Return the [X, Y] coordinate for the center point of the cell that contains the specified text.  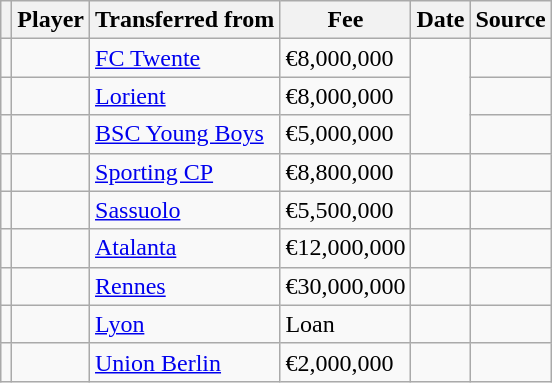
FC Twente [185, 58]
Atalanta [185, 248]
Sporting CP [185, 172]
€2,000,000 [346, 362]
Player [51, 20]
€8,800,000 [346, 172]
Rennes [185, 286]
€5,000,000 [346, 134]
Loan [346, 324]
Source [510, 20]
€30,000,000 [346, 286]
Lyon [185, 324]
Lorient [185, 96]
Transferred from [185, 20]
€5,500,000 [346, 210]
Sassuolo [185, 210]
BSC Young Boys [185, 134]
Union Berlin [185, 362]
Date [440, 20]
Fee [346, 20]
€12,000,000 [346, 248]
